Return the [x, y] coordinate for the center point of the cell that contains the specified text.  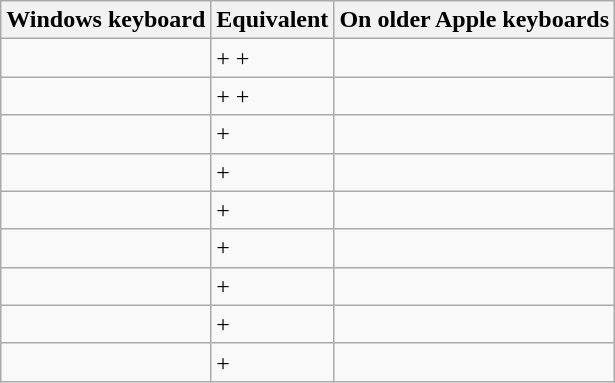
On older Apple keyboards [474, 20]
Windows keyboard [106, 20]
Equivalent [272, 20]
